Find where the given text appears and provide that cell's center as [X, Y] coordinate. 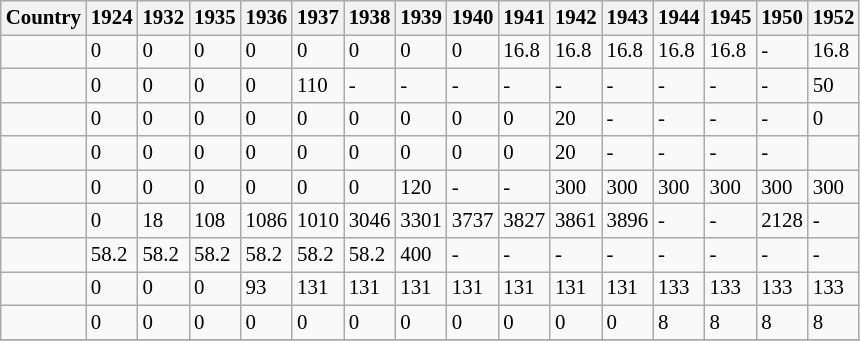
93 [267, 288]
18 [164, 221]
3737 [473, 221]
3896 [628, 221]
1086 [267, 221]
1939 [421, 18]
3301 [421, 221]
3827 [524, 221]
1940 [473, 18]
2128 [782, 221]
1945 [731, 18]
50 [834, 85]
1935 [215, 18]
1932 [164, 18]
1942 [576, 18]
1952 [834, 18]
110 [318, 85]
1937 [318, 18]
400 [421, 255]
1010 [318, 221]
108 [215, 221]
1944 [679, 18]
1924 [112, 18]
1950 [782, 18]
Country [44, 18]
1941 [524, 18]
1943 [628, 18]
1936 [267, 18]
120 [421, 187]
3861 [576, 221]
1938 [370, 18]
3046 [370, 221]
